Return (x, y) of the center of cell containing provided text 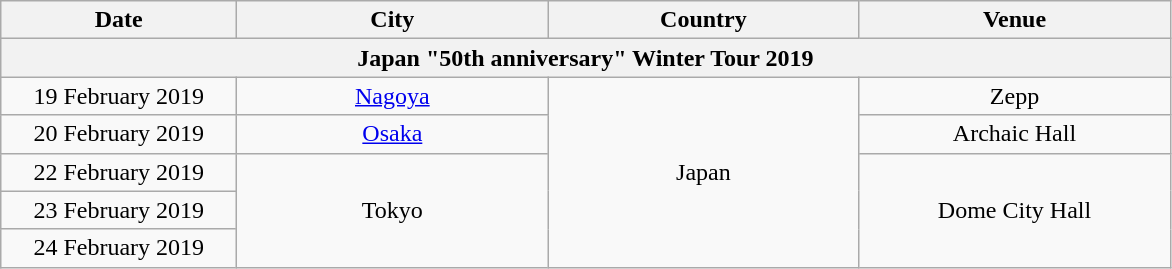
Japan (704, 172)
22 February 2019 (119, 172)
Country (704, 20)
Archaic Hall (1014, 134)
Japan "50th anniversary" Winter Tour 2019 (586, 58)
Tokyo (392, 210)
20 February 2019 (119, 134)
Dome City Hall (1014, 210)
Zepp (1014, 96)
24 February 2019 (119, 248)
23 February 2019 (119, 210)
Osaka (392, 134)
19 February 2019 (119, 96)
Nagoya (392, 96)
Date (119, 20)
Venue (1014, 20)
City (392, 20)
